Return [x, y] of the center of cell containing provided text 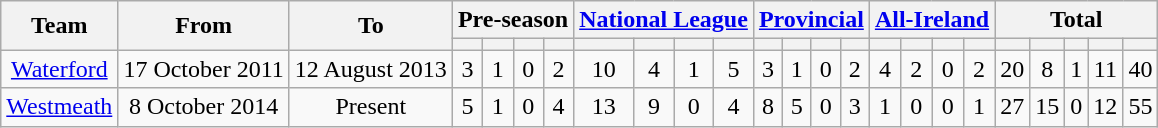
55 [1140, 107]
All-Ireland [932, 20]
11 [1106, 69]
13 [604, 107]
20 [1012, 69]
Total [1076, 20]
National League [664, 20]
10 [604, 69]
40 [1140, 69]
27 [1012, 107]
Pre-season [512, 20]
17 October 2011 [204, 69]
12 [1106, 107]
From [204, 26]
9 [654, 107]
Team [60, 26]
Westmeath [60, 107]
Present [370, 107]
To [370, 26]
15 [1048, 107]
8 October 2014 [204, 107]
12 August 2013 [370, 69]
Waterford [60, 69]
Provincial [811, 20]
